Scan for the cell matching the given text and deliver its (x, y) coordinate at center. 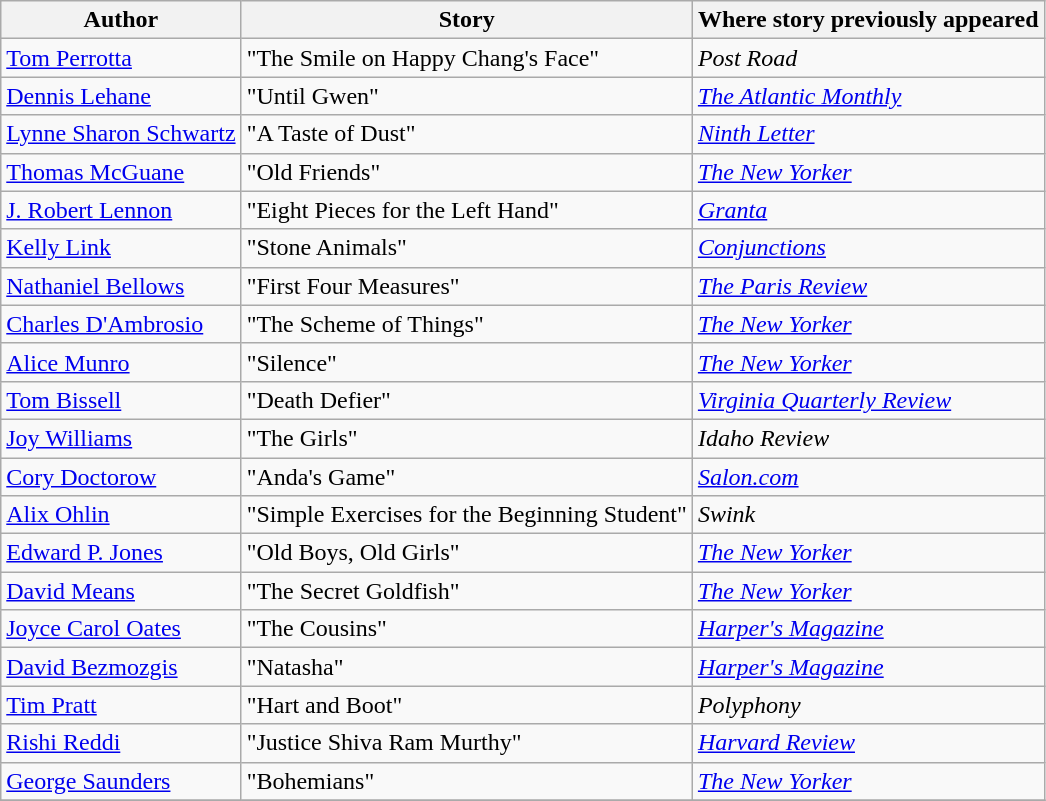
"Old Boys, Old Girls" (466, 553)
"Until Gwen" (466, 96)
Polyphony (868, 705)
Virginia Quarterly Review (868, 400)
"Anda's Game" (466, 477)
"Hart and Boot" (466, 705)
"Simple Exercises for the Beginning Student" (466, 515)
"Stone Animals" (466, 248)
Joyce Carol Oates (121, 629)
Salon.com (868, 477)
Swink (868, 515)
Story (466, 20)
Dennis Lehane (121, 96)
"Bohemians" (466, 781)
"A Taste of Dust" (466, 134)
"Old Friends" (466, 172)
Harvard Review (868, 743)
Edward P. Jones (121, 553)
"Silence" (466, 362)
"Death Defier" (466, 400)
"Justice Shiva Ram Murthy" (466, 743)
Conjunctions (868, 248)
Cory Doctorow (121, 477)
David Means (121, 591)
"The Secret Goldfish" (466, 591)
Kelly Link (121, 248)
Granta (868, 210)
"The Scheme of Things" (466, 324)
"The Smile on Happy Chang's Face" (466, 58)
Author (121, 20)
Idaho Review (868, 438)
Joy Williams (121, 438)
George Saunders (121, 781)
"Natasha" (466, 667)
Alice Munro (121, 362)
Tom Perrotta (121, 58)
Tim Pratt (121, 705)
Thomas McGuane (121, 172)
Alix Ohlin (121, 515)
The Atlantic Monthly (868, 96)
Where story previously appeared (868, 20)
Post Road (868, 58)
"The Girls" (466, 438)
"Eight Pieces for the Left Hand" (466, 210)
J. Robert Lennon (121, 210)
Lynne Sharon Schwartz (121, 134)
"The Cousins" (466, 629)
David Bezmozgis (121, 667)
Rishi Reddi (121, 743)
"First Four Measures" (466, 286)
Tom Bissell (121, 400)
Charles D'Ambrosio (121, 324)
Ninth Letter (868, 134)
The Paris Review (868, 286)
Nathaniel Bellows (121, 286)
